Output the (x, y) coordinate of the center of the cell containing the given text.  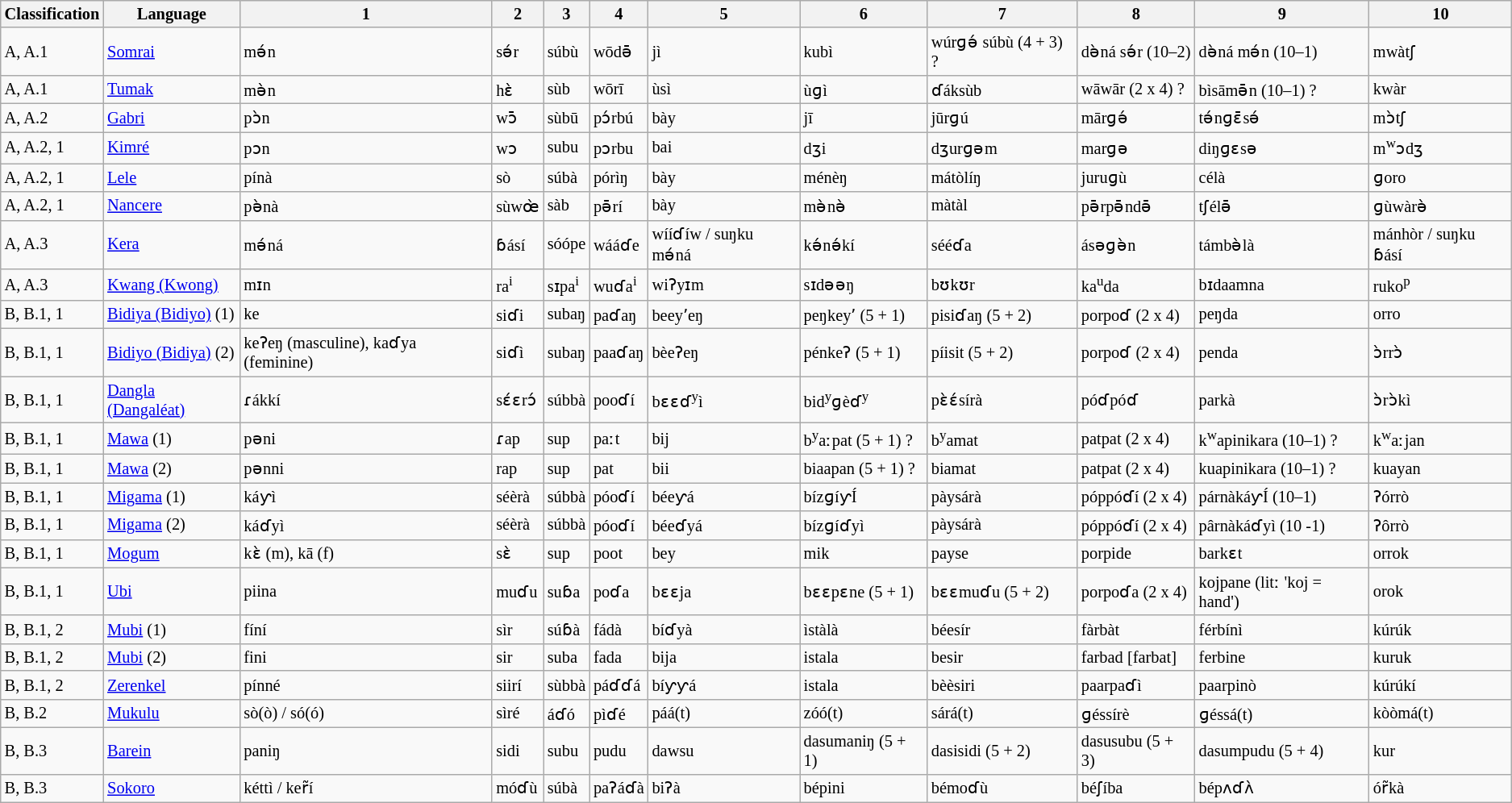
wííɗíw / suŋku mə́ná (724, 245)
farbad [farbat] (1136, 657)
pénkeʔ (5 + 1) (864, 353)
béeɗyá (724, 526)
poɗa (619, 592)
siirí (518, 685)
jī (864, 118)
kur (1440, 751)
B, B.2 (52, 713)
bɪdaamna (1282, 284)
dʒi (864, 147)
rap (518, 468)
Migama (2) (171, 526)
pudu (619, 751)
rukop (1440, 284)
byaːpat (5 + 1) ? (864, 439)
7 (1002, 14)
kéttì / ker̃í (366, 788)
bɛɛja (724, 592)
pìɗé (619, 713)
dasusubu (5 + 3) (1136, 751)
jūrɡú (1002, 118)
sɪdəəŋ (864, 284)
wɔ̄ (518, 118)
bízɡíƴÍ (864, 497)
mɔ̀tʃ (1440, 118)
suɓa (566, 592)
mə́ná (366, 245)
mə̀nə̀ (864, 206)
zóó(t) (864, 713)
sə́r (518, 52)
besir (1002, 657)
kuayan (1440, 468)
A, A.2 (52, 118)
penda (1282, 353)
wuɗai (619, 284)
ferbine (1282, 657)
kwaːjan (1440, 439)
ásəɡə̀n (1136, 245)
bai (724, 147)
fíní (366, 629)
byamat (1002, 439)
bija (724, 657)
Mawa (2) (171, 468)
sééɗa (1002, 245)
ke (366, 314)
bízɡíɗyì (864, 526)
píisit (5 + 2) (1002, 353)
ʔôrrò (1440, 526)
ɾákkí (366, 400)
férbínì (1282, 629)
jì (724, 52)
paɗaŋ (619, 314)
sɪpai (566, 284)
sidi (518, 751)
2 (518, 14)
pínà (366, 177)
pórìŋ (619, 177)
marɡə (1136, 147)
káɗyì (366, 526)
tə́nɡɛ̄sə́ (1282, 118)
pɔ́rbú (619, 118)
màtàl (1002, 206)
də̀ná sə́r (10–2) (1136, 52)
bɛɛpɛne (5 + 1) (864, 592)
pɔrbu (619, 147)
Kwang (Kwong) (171, 284)
ìstàlà (864, 629)
Mukulu (171, 713)
paːt (619, 439)
célà (1282, 177)
biamat (1002, 468)
káƴì (366, 497)
bíɗyà (724, 629)
biaapan (5 + 1) ? (864, 468)
orro (1440, 314)
wɔ (518, 147)
mátòlíŋ (1002, 177)
payse (1002, 553)
mɪn (366, 284)
wōdə̄ (619, 52)
pə̀nà (366, 206)
mánhòr / suŋku ɓásí (1440, 245)
béeƴá (724, 497)
dawsu (724, 751)
bɛɛmuɗu (5 + 2) (1002, 592)
Sokoro (171, 788)
beeyʼeŋ (724, 314)
ménèŋ (864, 177)
pɔn (366, 147)
bidyɡèɗy (864, 400)
Classification (52, 14)
ùɡì (864, 89)
wōrī (619, 89)
siɗì (518, 353)
9 (1282, 14)
6 (864, 14)
ɡùwàrə̀ (1440, 206)
peŋkeyʼ (5 + 1) (864, 314)
ɾap (518, 439)
sárá(t) (1002, 713)
paaɗaŋ (619, 353)
áɗó (566, 713)
súbù (566, 52)
Ubi (171, 592)
dasumaniŋ (5 + 1) (864, 751)
bij (724, 439)
páá(t) (724, 713)
wááɗe (619, 245)
biʔà (724, 788)
bépini (864, 788)
kuruk (1440, 657)
mə́n (366, 52)
béʃíba (1136, 788)
kúrúkí (1440, 685)
10 (1440, 14)
bɛɛɗyì (724, 400)
pəni (366, 439)
móɗù (518, 788)
fini (366, 657)
bépʌɗʌ̀ (1282, 788)
bíƴƴá (724, 685)
sò (518, 177)
sùbū (566, 118)
sàb (566, 206)
pɔ̀n (366, 118)
mwɔdʒ (1440, 147)
3 (566, 14)
sùwœ̀ (518, 206)
fada (619, 657)
piina (366, 592)
porpoɗa (2 x 4) (1136, 592)
kubì (864, 52)
orrok (1440, 553)
sɛ̀ (518, 553)
kojpane (litː 'koj = hand') (1282, 592)
párnàkáƴÍ (10–1) (1282, 497)
1 (366, 14)
sùbbà (566, 685)
bey (724, 553)
tʃélə̄ (1282, 206)
ɗáksùb (1002, 89)
diŋɡɛsə (1282, 147)
kuapinikara (10–1) ? (1282, 468)
Dangla (Dangaléat) (171, 400)
dasumpudu (5 + 4) (1282, 751)
Bidiyo (Bidiya) (2) (171, 353)
paarpaɗì (1136, 685)
barkɛt (1282, 553)
Migama (1) (171, 497)
támbə̀là (1282, 245)
Mawa (1) (171, 439)
pə̄rí (619, 206)
sɛ́ɛrɔ́ (518, 400)
súɓà (566, 629)
8 (1136, 14)
ɡéssírè (1136, 713)
bii (724, 468)
béesír (1002, 629)
kɛ̀ (m), kā (f) (366, 553)
kòòmá(t) (1440, 713)
də̀ná mə́n (10–1) (1282, 52)
bèeʔeŋ (724, 353)
pisiɗaŋ (5 + 2) (1002, 314)
ɡoro (1440, 177)
pârnàkáɗyì (10 -1) (1282, 526)
Bidiya (Bidiyo) (1) (171, 314)
kúrúk (1440, 629)
keʔeŋ (masculine), kaɗya (feminine) (366, 353)
dasisidi (5 + 2) (1002, 751)
kwapinikara (10–1) ? (1282, 439)
paniŋ (366, 751)
bèèsiri (1002, 685)
Lele (171, 177)
pənni (366, 468)
wiʔyɪm (724, 284)
ʔórrò (1440, 497)
peŋda (1282, 314)
ór̃kà (1440, 788)
ɔ̀rɔ̀kì (1440, 400)
Gabri (171, 118)
pínné (366, 685)
kauda (1136, 284)
kə́nə́kí (864, 245)
pɛ̀ɛ́sírà (1002, 400)
Nancere (171, 206)
Mubi (2) (171, 657)
ɡéssá(t) (1282, 713)
5 (724, 14)
ùsì (724, 89)
Mogum (171, 553)
Kera (171, 245)
bìsāmə̄n (10–1) ? (1282, 89)
paʔáɗà (619, 788)
hɛ̀ (518, 89)
sò(ò) / só(ó) (366, 713)
mik (864, 553)
mwàtʃ (1440, 52)
pə̄rpə̄ndə̄ (1136, 206)
paarpinò (1282, 685)
4 (619, 14)
Tumak (171, 89)
sir (518, 657)
Mubi (1) (171, 629)
orok (1440, 592)
suba (566, 657)
poot (619, 553)
rai (518, 284)
mārɡə́ (1136, 118)
wāwār (2 x 4) ? (1136, 89)
kwàr (1440, 89)
páɗɗá (619, 685)
Kimré (171, 147)
ɓásí (518, 245)
Somrai (171, 52)
póɗpóɗ (1136, 400)
siɗi (518, 314)
sùb (566, 89)
wúrɡə́ súbù (4 + 3) ? (1002, 52)
fádà (619, 629)
mə̀n (366, 89)
porpide (1136, 553)
parkà (1282, 400)
dʒurɡəm (1002, 147)
Barein (171, 751)
pat (619, 468)
muɗu (518, 592)
bémoɗù (1002, 788)
juruɡù (1136, 177)
Zerenkel (171, 685)
bʊkʊr (1002, 284)
fàrbàt (1136, 629)
sìré (518, 713)
pooɗí (619, 400)
sóópe (566, 245)
Language (171, 14)
sìr (518, 629)
ɔ̀rrɔ̀ (1440, 353)
